Return (x, y) of the center of cell containing provided text 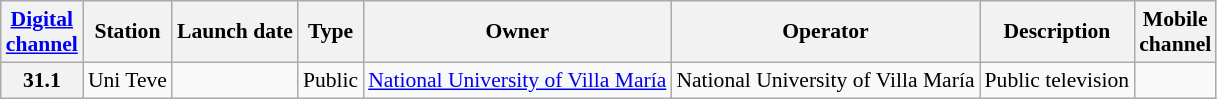
Digitalchannel (42, 32)
Description (1058, 32)
Launch date (235, 32)
Station (128, 32)
Type (330, 32)
Public (330, 80)
Operator (825, 32)
Owner (517, 32)
Mobilechannel (1175, 32)
31.1 (42, 80)
Uni Teve (128, 80)
Public television (1058, 80)
